Provide the (x, y) coordinate of the cell's center where the given text is located.  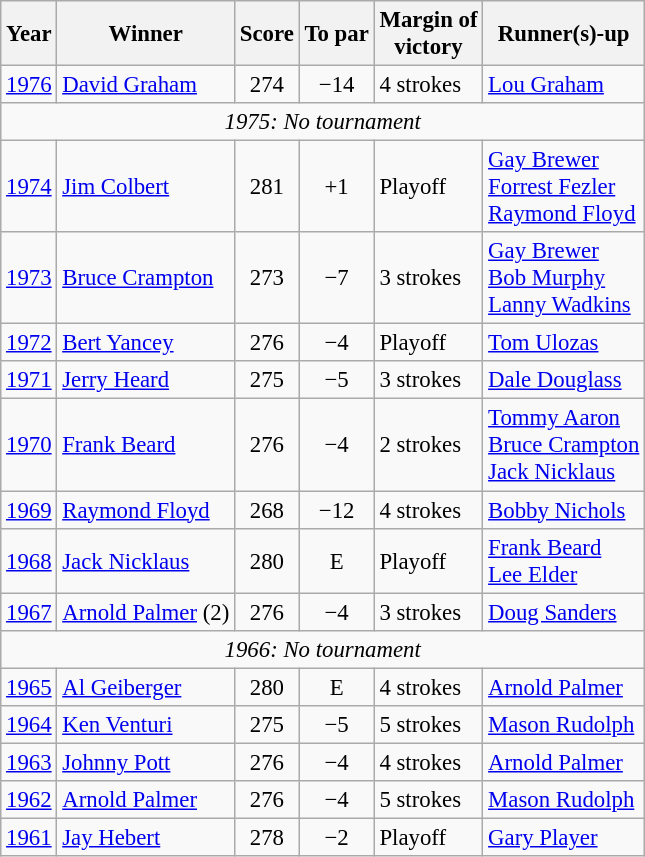
1961 (29, 837)
Frank Beard Lee Elder (564, 560)
Bobby Nichols (564, 510)
1969 (29, 510)
Jerry Heard (146, 381)
Tommy Aaron Bruce Crampton Jack Nicklaus (564, 445)
To par (336, 34)
−12 (336, 510)
Lou Graham (564, 85)
Gay Brewer Bob Murphy Lanny Wadkins (564, 278)
Year (29, 34)
268 (268, 510)
Dale Douglass (564, 381)
+1 (336, 187)
1972 (29, 343)
1974 (29, 187)
Jay Hebert (146, 837)
Raymond Floyd (146, 510)
1970 (29, 445)
Runner(s)-up (564, 34)
1967 (29, 612)
273 (268, 278)
2 strokes (428, 445)
Gay Brewer Forrest Fezler Raymond Floyd (564, 187)
278 (268, 837)
Johnny Pott (146, 762)
Al Geiberger (146, 687)
Arnold Palmer (2) (146, 612)
1968 (29, 560)
Bruce Crampton (146, 278)
1971 (29, 381)
1976 (29, 85)
Jim Colbert (146, 187)
−2 (336, 837)
Doug Sanders (564, 612)
1964 (29, 725)
Gary Player (564, 837)
1975: No tournament (323, 122)
Frank Beard (146, 445)
Bert Yancey (146, 343)
Tom Ulozas (564, 343)
−14 (336, 85)
274 (268, 85)
1965 (29, 687)
281 (268, 187)
Margin ofvictory (428, 34)
Score (268, 34)
1973 (29, 278)
1963 (29, 762)
−7 (336, 278)
Ken Venturi (146, 725)
1962 (29, 800)
Winner (146, 34)
Jack Nicklaus (146, 560)
David Graham (146, 85)
1966: No tournament (323, 649)
